Scan for the cell matching the given text and deliver its (X, Y) coordinate at center. 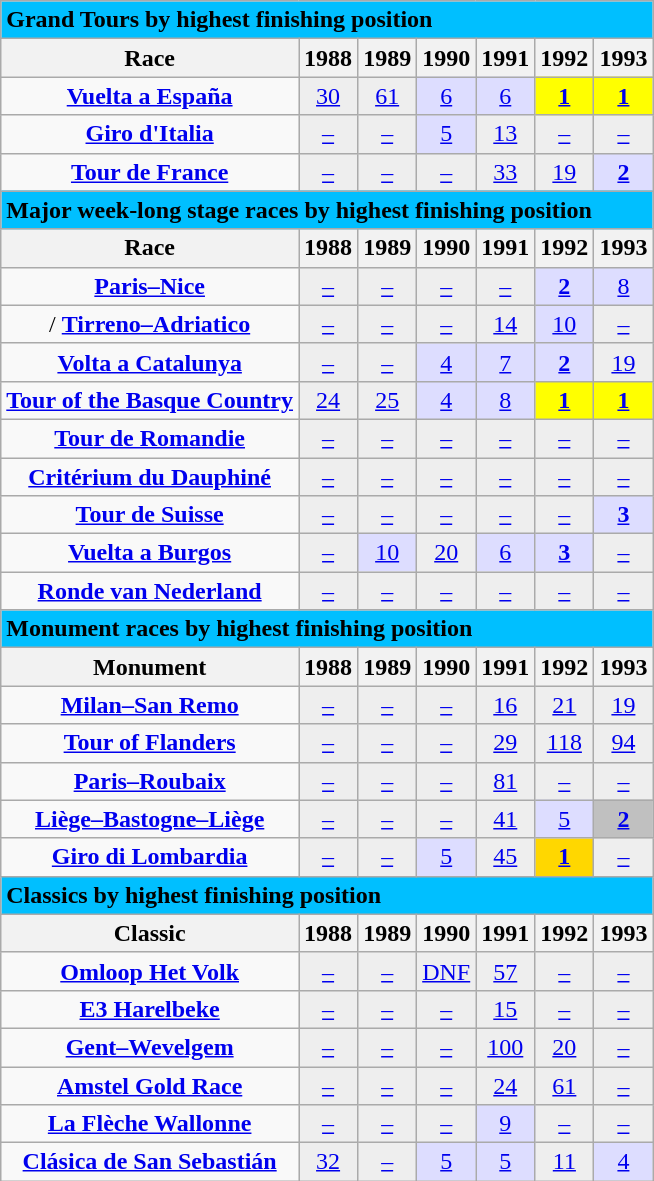
Classics by highest finishing position (327, 895)
7 (506, 362)
33 (506, 172)
Liège–Bastogne–Liège (150, 819)
Volta a Catalunya (150, 362)
Omloop Het Volk (150, 971)
14 (506, 324)
Gent–Wevelgem (150, 1047)
Grand Tours by highest finishing position (327, 20)
Major week-long stage races by highest finishing position (327, 210)
La Flèche Wallonne (150, 1124)
Tour de Suisse (150, 515)
Giro d'Italia (150, 134)
Critérium du Dauphiné (150, 477)
Giro di Lombardia (150, 857)
DNF (446, 971)
Classic (150, 933)
25 (388, 400)
Amstel Gold Race (150, 1085)
Tour of the Basque Country (150, 400)
81 (506, 781)
Vuelta a Burgos (150, 553)
Milan–San Remo (150, 705)
45 (506, 857)
15 (506, 1009)
57 (506, 971)
11 (564, 1162)
29 (506, 743)
21 (564, 705)
100 (506, 1047)
30 (328, 96)
94 (624, 743)
/ Tirreno–Adriatico (150, 324)
Vuelta a España (150, 96)
Monument races by highest finishing position (327, 629)
Monument (150, 667)
Paris–Nice (150, 286)
Clásica de San Sebastián (150, 1162)
E3 Harelbeke (150, 1009)
9 (506, 1124)
Tour of Flanders (150, 743)
Tour de Romandie (150, 438)
Tour de France (150, 172)
Ronde van Nederland (150, 591)
32 (328, 1162)
118 (564, 743)
16 (506, 705)
41 (506, 819)
13 (506, 134)
Paris–Roubaix (150, 781)
